Output the (x, y) coordinate of the center of the cell containing the given text.  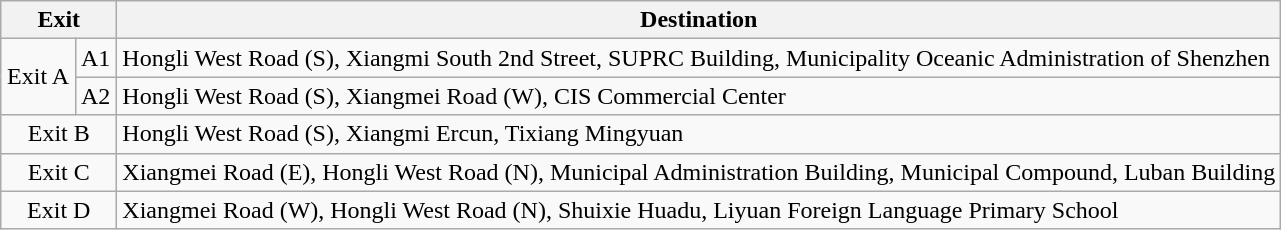
Exit (59, 20)
Exit D (59, 210)
A2 (96, 96)
Exit C (59, 172)
Xiangmei Road (W), Hongli West Road (N), Shuixie Huadu, Liyuan Foreign Language Primary School (699, 210)
Hongli West Road (S), Xiangmi Ercun, Tixiang Mingyuan (699, 134)
Hongli West Road (S), Xiangmei Road (W), CIS Commercial Center (699, 96)
Hongli West Road (S), Xiangmi South 2nd Street, SUPRC Building, Municipality Oceanic Administration of Shenzhen (699, 58)
Exit A (38, 77)
Xiangmei Road (E), Hongli West Road (N), Municipal Administration Building, Municipal Compound, Luban Building (699, 172)
Exit B (59, 134)
Destination (699, 20)
A1 (96, 58)
